Search for the cell housing the specified text and yield its (x, y) center coordinate. 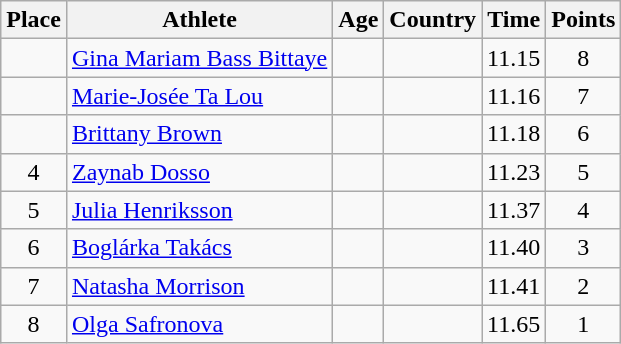
11.16 (514, 96)
11.41 (514, 286)
Natasha Morrison (199, 286)
11.15 (514, 58)
2 (584, 286)
11.37 (514, 210)
11.23 (514, 172)
Brittany Brown (199, 134)
Time (514, 20)
Athlete (199, 20)
Boglárka Takács (199, 248)
Zaynab Dosso (199, 172)
Country (433, 20)
Marie-Josée Ta Lou (199, 96)
3 (584, 248)
11.65 (514, 324)
Place (34, 20)
Julia Henriksson (199, 210)
1 (584, 324)
11.18 (514, 134)
Gina Mariam Bass Bittaye (199, 58)
11.40 (514, 248)
Points (584, 20)
Age (358, 20)
Olga Safronova (199, 324)
